Determine the (x, y) coordinate at the center of the cell enclosing the given text.  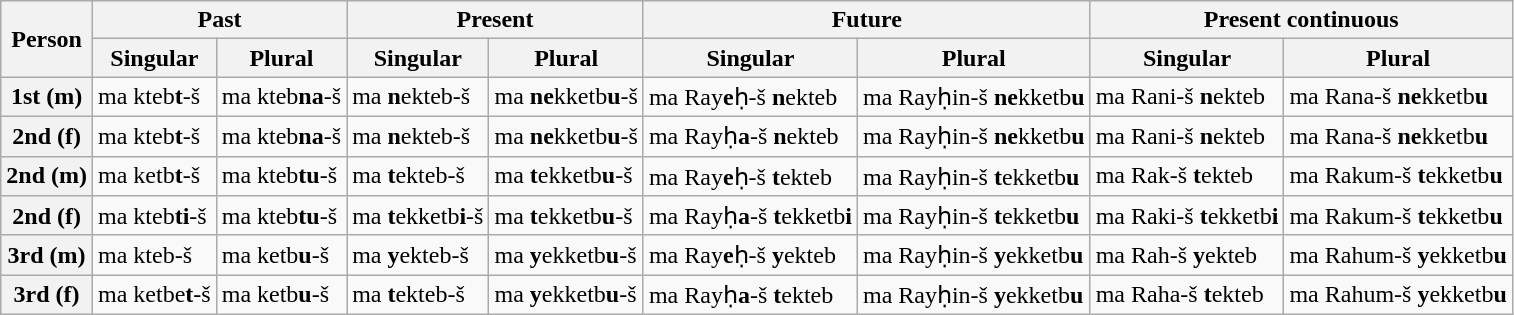
ma Raha-š tekteb (1187, 295)
ma Rah-š yekteb (1187, 255)
ma Rayḥa-š tekteb (750, 295)
3rd (m) (47, 255)
ma tekketbi-š (418, 216)
ma Raki-š tekketbi (1187, 216)
ma ketbt-š (154, 176)
Person (47, 39)
Present (496, 20)
ma Rayeḥ-š nekteb (750, 97)
ma Rayeḥ-š yekteb (750, 255)
ma Rayḥa-š nekteb (750, 136)
Past (219, 20)
1st (m) (47, 97)
2nd (m) (47, 176)
ma kteb-š (154, 255)
ma Rayḥa-š tekketbi (750, 216)
ma yekteb-š (418, 255)
3rd (f) (47, 295)
ma Rak-š tekteb (1187, 176)
ma ktebti-š (154, 216)
ma ketbet-š (154, 295)
Present continuous (1301, 20)
Future (866, 20)
ma Rayeḥ-š tekteb (750, 176)
